For the text-containing cell, return its midpoint in [X, Y] coordinate format. 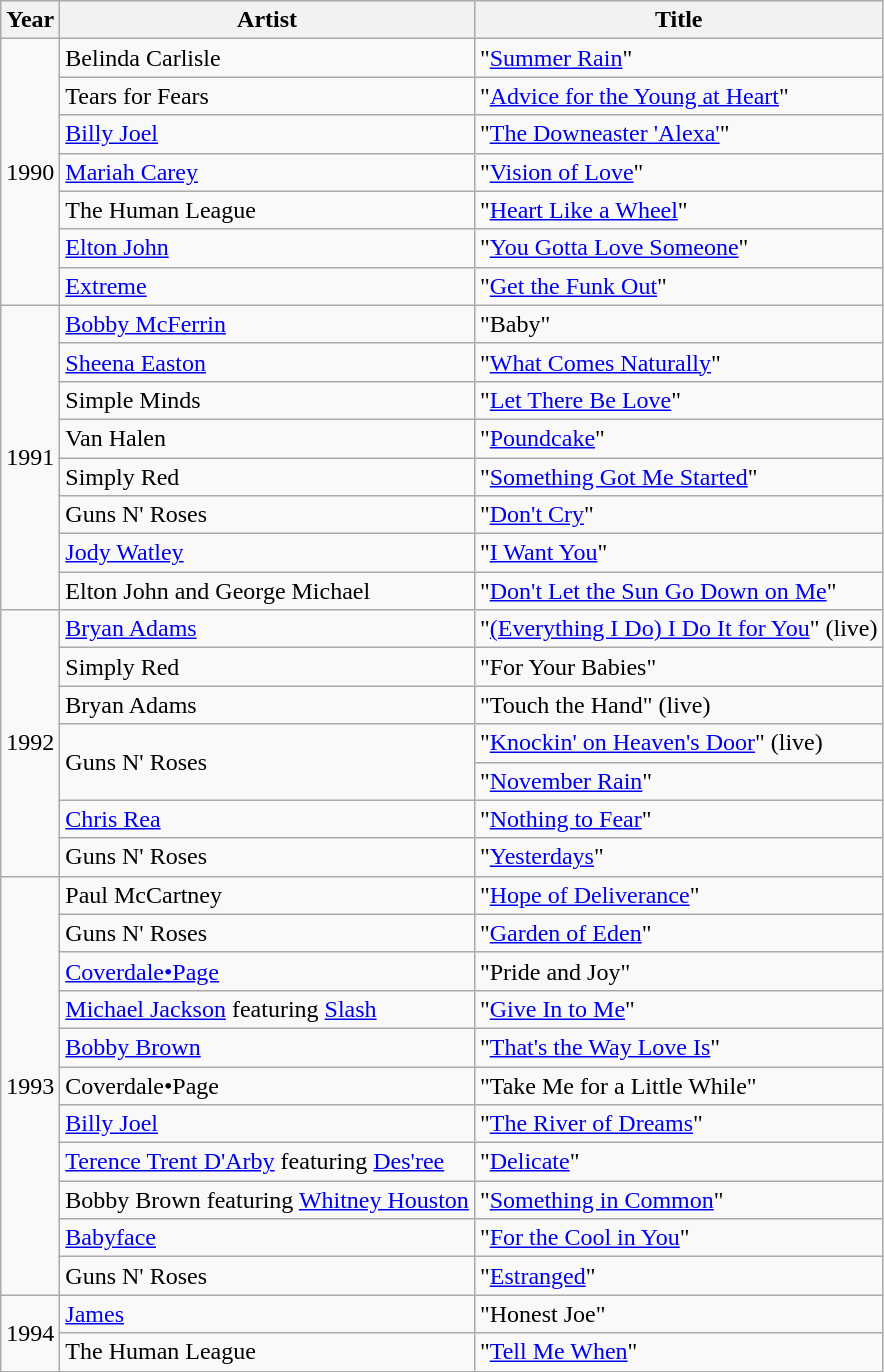
Extreme [268, 286]
1994 [30, 1333]
"Knockin' on Heaven's Door" (live) [678, 743]
"The Downeaster 'Alexa'" [678, 134]
Tears for Fears [268, 96]
Elton John [268, 248]
1991 [30, 457]
"For the Cool in You" [678, 1238]
Paul McCartney [268, 895]
"Advice for the Young at Heart" [678, 96]
Belinda Carlisle [268, 58]
"Don't Let the Sun Go Down on Me" [678, 591]
"What Comes Naturally" [678, 362]
Sheena Easton [268, 362]
Babyface [268, 1238]
Michael Jackson featuring Slash [268, 1009]
"Something Got Me Started" [678, 477]
Mariah Carey [268, 172]
"Estranged" [678, 1276]
Title [678, 20]
"The River of Dreams" [678, 1124]
"Poundcake" [678, 438]
"Pride and Joy" [678, 971]
"Let There Be Love" [678, 400]
"Yesterdays" [678, 857]
"Honest Joe" [678, 1314]
"Delicate" [678, 1162]
Bobby McFerrin [268, 324]
Bobby Brown featuring Whitney Houston [268, 1200]
"Vision of Love" [678, 172]
"Don't Cry" [678, 515]
Artist [268, 20]
"Summer Rain" [678, 58]
"Nothing to Fear" [678, 819]
"Get the Funk Out" [678, 286]
1990 [30, 172]
Elton John and George Michael [268, 591]
"You Gotta Love Someone" [678, 248]
Bobby Brown [268, 1047]
"Take Me for a Little While" [678, 1085]
Simple Minds [268, 400]
Chris Rea [268, 819]
Year [30, 20]
"Something in Common" [678, 1200]
"Garden of Eden" [678, 933]
"I Want You" [678, 553]
"That's the Way Love Is" [678, 1047]
James [268, 1314]
Terence Trent D'Arby featuring Des'ree [268, 1162]
"For Your Babies" [678, 667]
1993 [30, 1086]
1992 [30, 743]
Jody Watley [268, 553]
"Baby" [678, 324]
"(Everything I Do) I Do It for You" (live) [678, 629]
"Touch the Hand" (live) [678, 705]
"Give In to Me" [678, 1009]
"Hope of Deliverance" [678, 895]
"Heart Like a Wheel" [678, 210]
"Tell Me When" [678, 1352]
Van Halen [268, 438]
"November Rain" [678, 781]
